Capture the cell that displays the provided text and extract its (x, y) central coordinate. 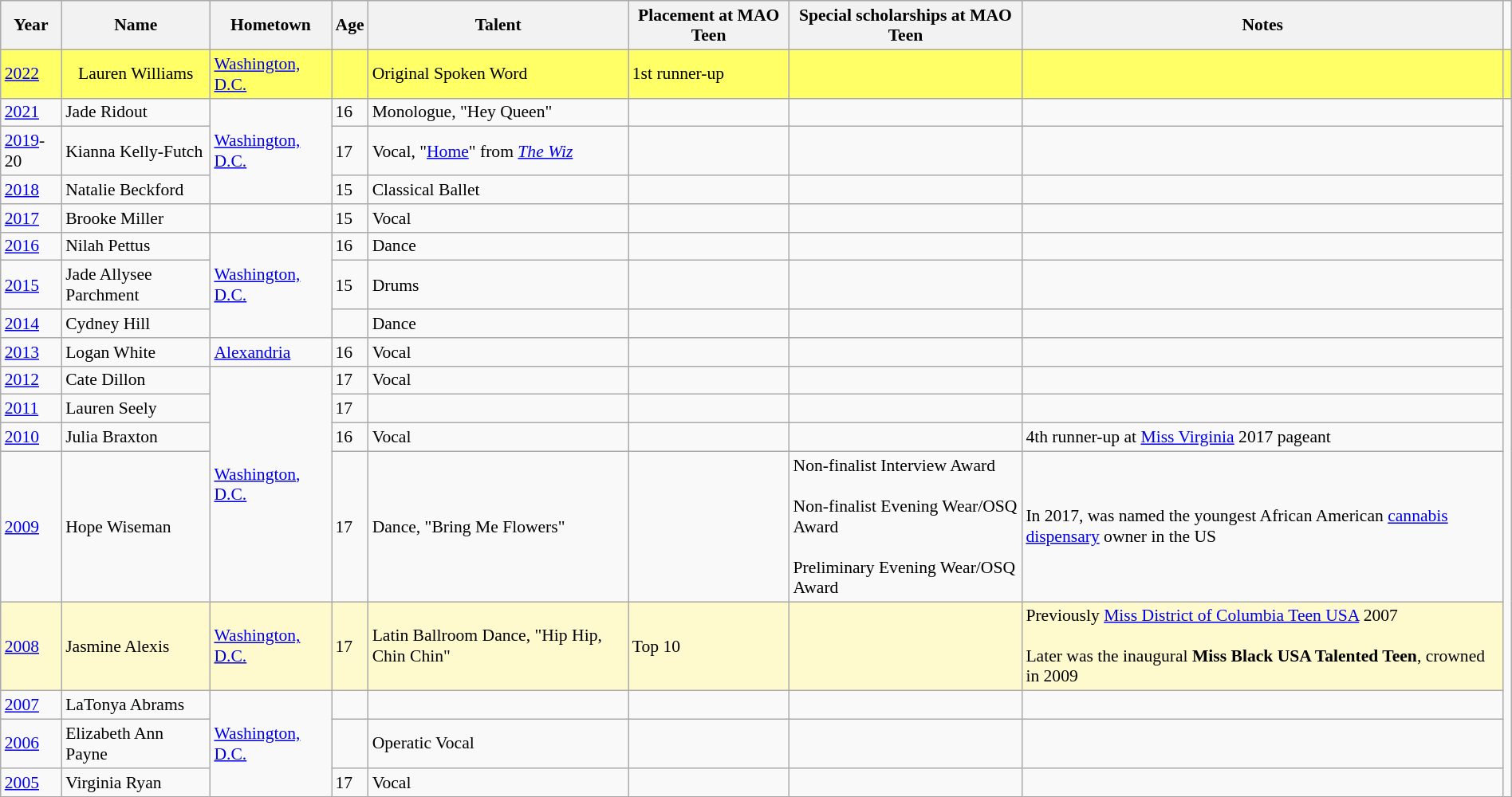
2012 (31, 380)
Original Spoken Word (498, 73)
1st runner-up (709, 73)
2018 (31, 190)
Julia Braxton (136, 438)
2010 (31, 438)
Age (350, 26)
Lauren Seely (136, 409)
Cydney Hill (136, 324)
Jade Allysee Parchment (136, 285)
Latin Ballroom Dance, "Hip Hip, Chin Chin" (498, 646)
Cate Dillon (136, 380)
2008 (31, 646)
Hometown (270, 26)
Elizabeth Ann Payne (136, 744)
Hope Wiseman (136, 526)
Jasmine Alexis (136, 646)
Monologue, "Hey Queen" (498, 112)
2013 (31, 352)
Lauren Williams (136, 73)
Previously Miss District of Columbia Teen USA 2007Later was the inaugural Miss Black USA Talented Teen, crowned in 2009 (1262, 646)
Brooke Miller (136, 218)
Placement at MAO Teen (709, 26)
2014 (31, 324)
2016 (31, 246)
Kianna Kelly-Futch (136, 151)
LaTonya Abrams (136, 705)
Dance, "Bring Me Flowers" (498, 526)
4th runner-up at Miss Virginia 2017 pageant (1262, 438)
Top 10 (709, 646)
2006 (31, 744)
2007 (31, 705)
Non-finalist Interview AwardNon-finalist Evening Wear/OSQ AwardPreliminary Evening Wear/OSQ Award (906, 526)
2019-20 (31, 151)
Jade Ridout (136, 112)
Talent (498, 26)
Operatic Vocal (498, 744)
2005 (31, 783)
2011 (31, 409)
Logan White (136, 352)
2022 (31, 73)
Notes (1262, 26)
Alexandria (270, 352)
2021 (31, 112)
Drums (498, 285)
Year (31, 26)
Nilah Pettus (136, 246)
Natalie Beckford (136, 190)
2009 (31, 526)
Special scholarships at MAO Teen (906, 26)
Name (136, 26)
Virginia Ryan (136, 783)
2017 (31, 218)
Vocal, "Home" from The Wiz (498, 151)
Classical Ballet (498, 190)
In 2017, was named the youngest African American cannabis dispensary owner in the US (1262, 526)
2015 (31, 285)
